For the text-containing cell, return its midpoint in (X, Y) coordinate format. 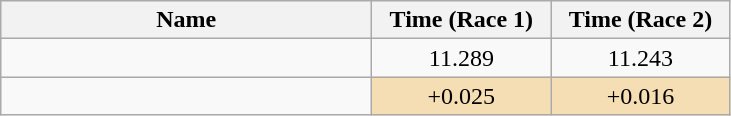
Time (Race 1) (462, 20)
11.289 (462, 58)
+0.025 (462, 96)
Time (Race 2) (640, 20)
+0.016 (640, 96)
Name (186, 20)
11.243 (640, 58)
